Detect which cell encompasses the target text, then output its (X, Y) center coordinate. 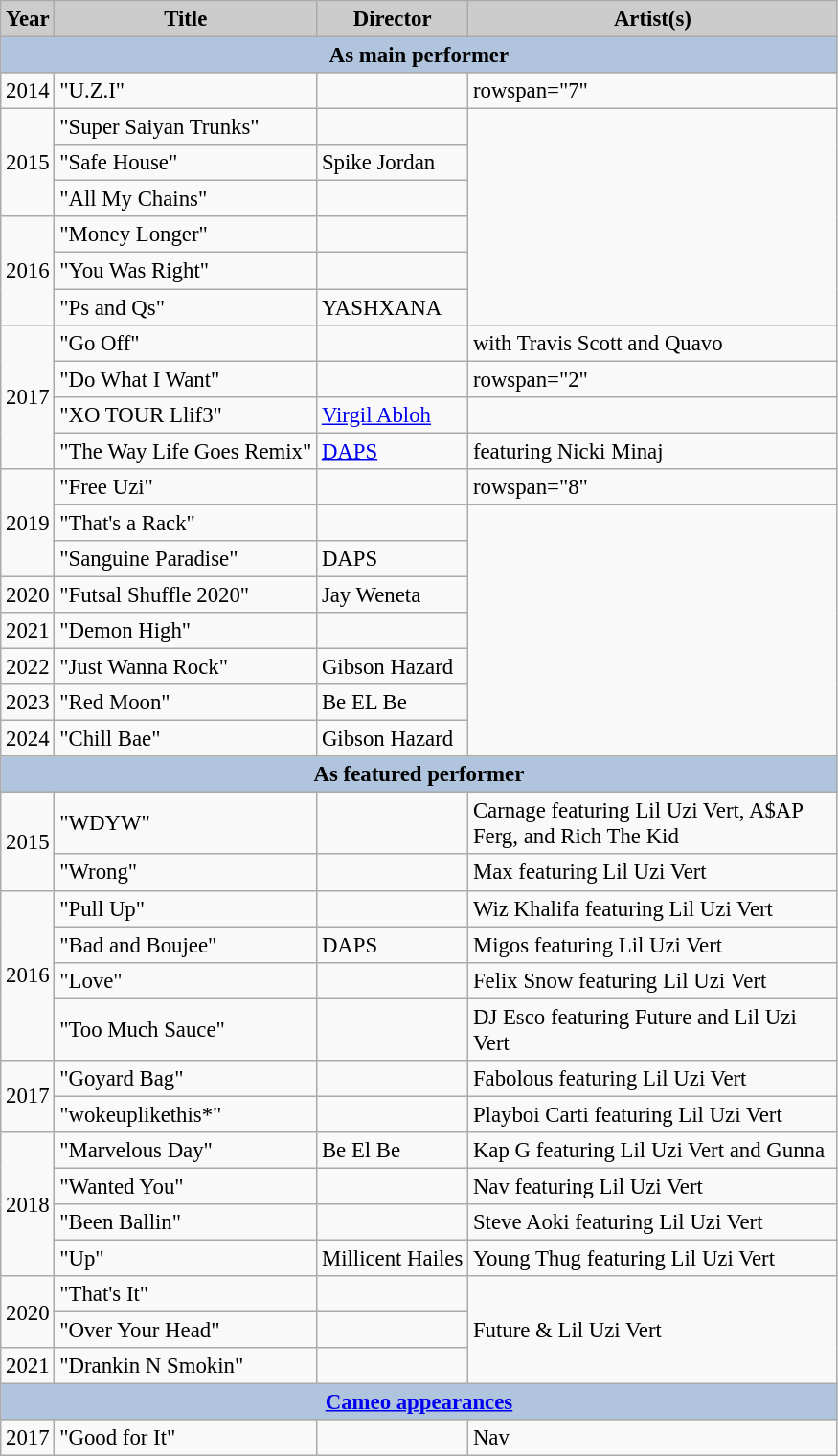
Be El Be (393, 1151)
"Over Your Head" (186, 1331)
"wokeuplikethis*" (186, 1114)
"That's It" (186, 1294)
"Goyard Bag" (186, 1079)
"Free Uzi" (186, 487)
Spike Jordan (393, 163)
"All My Chains" (186, 199)
Wiz Khalifa featuring Lil Uzi Vert (653, 908)
Felix Snow featuring Lil Uzi Vert (653, 980)
"Too Much Sauce" (186, 1030)
2018 (28, 1204)
rowspan="2" (653, 379)
"Been Ballin" (186, 1222)
Carnage featuring Lil Uzi Vert, A$AP Ferg, and Rich The Kid (653, 823)
"Wanted You" (186, 1186)
"Marvelous Day" (186, 1151)
"XO TOUR Llif3" (186, 414)
Nav featuring Lil Uzi Vert (653, 1186)
Jay Weneta (393, 594)
Playboi Carti featuring Lil Uzi Vert (653, 1114)
"Demon High" (186, 631)
Title (186, 19)
rowspan="8" (653, 487)
Fabolous featuring Lil Uzi Vert (653, 1079)
"Go Off" (186, 343)
DJ Esco featuring Future and Lil Uzi Vert (653, 1030)
Future & Lil Uzi Vert (653, 1331)
"Safe House" (186, 163)
"The Way Life Goes Remix" (186, 451)
2014 (28, 91)
Be EL Be (393, 703)
Artist(s) (653, 19)
"Sanguine Paradise" (186, 559)
"Drankin N Smokin" (186, 1366)
"Wrong" (186, 873)
Cameo appearances (419, 1402)
"Money Longer" (186, 235)
"Bad and Boujee" (186, 945)
As main performer (419, 56)
As featured performer (419, 774)
"Red Moon" (186, 703)
"Super Saiyan Trunks" (186, 127)
"You Was Right" (186, 271)
Young Thug featuring Lil Uzi Vert (653, 1259)
Millicent Hailes (393, 1259)
YASHXANA (393, 307)
2019 (28, 523)
"Love" (186, 980)
Director (393, 19)
with Travis Scott and Quavo (653, 343)
"Just Wanna Rock" (186, 667)
2022 (28, 667)
"Ps and Qs" (186, 307)
"Pull Up" (186, 908)
Year (28, 19)
Kap G featuring Lil Uzi Vert and Gunna (653, 1151)
2023 (28, 703)
Max featuring Lil Uzi Vert (653, 873)
Migos featuring Lil Uzi Vert (653, 945)
featuring Nicki Minaj (653, 451)
Virgil Abloh (393, 414)
2024 (28, 739)
"Up" (186, 1259)
"Futsal Shuffle 2020" (186, 594)
rowspan="7" (653, 91)
"U.Z.I" (186, 91)
"WDYW" (186, 823)
"Chill Bae" (186, 739)
Steve Aoki featuring Lil Uzi Vert (653, 1222)
"Do What I Want" (186, 379)
"That's a Rack" (186, 523)
